Extract the (X, Y) coordinate from the center of the cell holding the provided text.  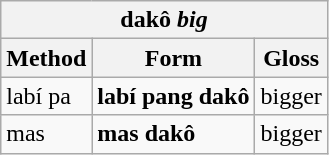
mas (46, 134)
Form (174, 58)
mas dakô (174, 134)
Method (46, 58)
labí pang dakô (174, 96)
labí pa (46, 96)
dakô big (164, 20)
Gloss (291, 58)
